Capture the cell that displays the provided text and extract its (X, Y) central coordinate. 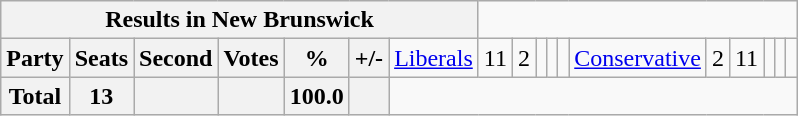
% (316, 58)
Conservative (638, 58)
Total (35, 96)
Results in New Brunswick (240, 20)
Votes (251, 58)
Seats (101, 58)
Second (176, 58)
Party (35, 58)
13 (101, 96)
Liberals (434, 58)
+/- (368, 58)
100.0 (316, 96)
